Detect which cell encompasses the target text, then output its [X, Y] center coordinate. 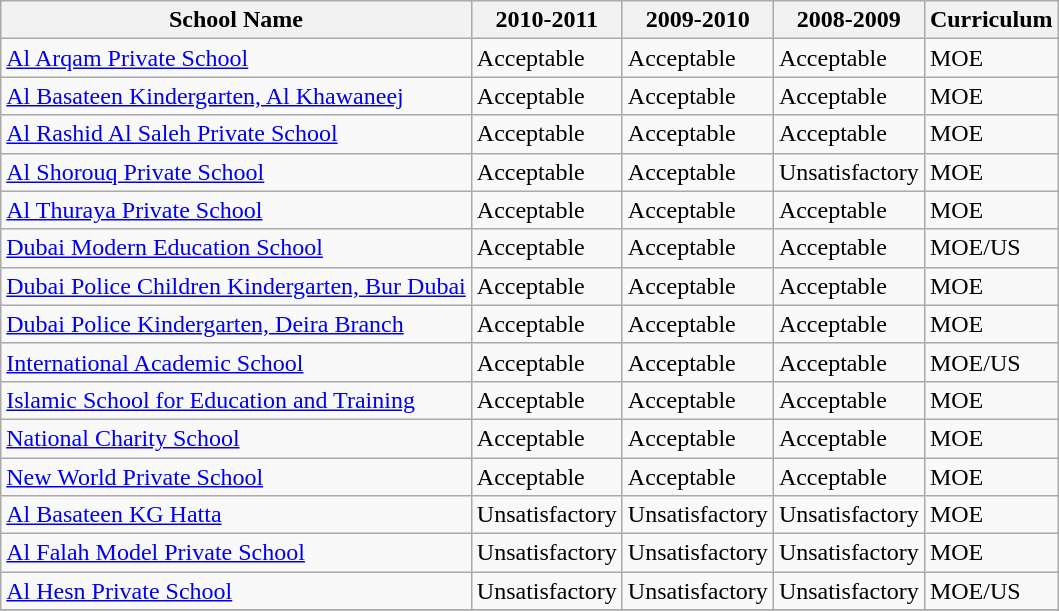
International Academic School [236, 362]
Curriculum [991, 20]
Islamic School for Education and Training [236, 400]
Al Basateen Kindergarten, Al Khawaneej [236, 96]
National Charity School [236, 438]
Dubai Police Children Kindergarten, Bur Dubai [236, 286]
School Name [236, 20]
New World Private School [236, 477]
Al Thuraya Private School [236, 210]
Al Basateen KG Hatta [236, 515]
2008-2009 [848, 20]
2009-2010 [698, 20]
Al Falah Model Private School [236, 553]
Al Rashid Al Saleh Private School [236, 134]
Al Shorouq Private School [236, 172]
Dubai Police Kindergarten, Deira Branch [236, 324]
2010-2011 [546, 20]
Al Arqam Private School [236, 58]
Dubai Modern Education School [236, 248]
Al Hesn Private School [236, 591]
